Return the [x, y] coordinate for the center point of the cell that contains the specified text.  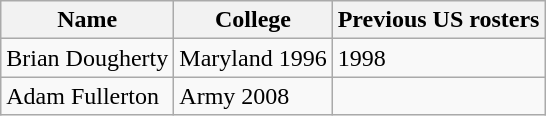
Army 2008 [253, 96]
Name [88, 20]
Previous US rosters [438, 20]
Maryland 1996 [253, 58]
Adam Fullerton [88, 96]
College [253, 20]
Brian Dougherty [88, 58]
1998 [438, 58]
